Identify which cell holds the provided text, then report its (X, Y) central coordinate. 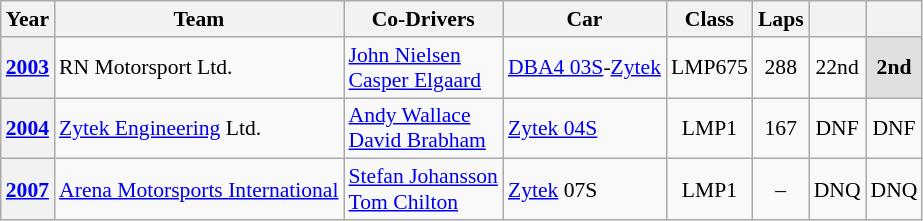
Laps (781, 19)
2003 (28, 68)
Zytek 07S (584, 190)
Year (28, 19)
167 (781, 128)
288 (781, 68)
Team (198, 19)
DBA4 03S-Zytek (584, 68)
Zytek 04S (584, 128)
2nd (894, 68)
Class (710, 19)
Co-Drivers (424, 19)
– (781, 190)
RN Motorsport Ltd. (198, 68)
Car (584, 19)
2007 (28, 190)
Stefan Johansson Tom Chilton (424, 190)
Zytek Engineering Ltd. (198, 128)
22nd (838, 68)
Arena Motorsports International (198, 190)
Andy Wallace David Brabham (424, 128)
2004 (28, 128)
LMP675 (710, 68)
John Nielsen Casper Elgaard (424, 68)
